Pinpoint the cell where the given text exists, returning its (x, y) midpoint coordinate. 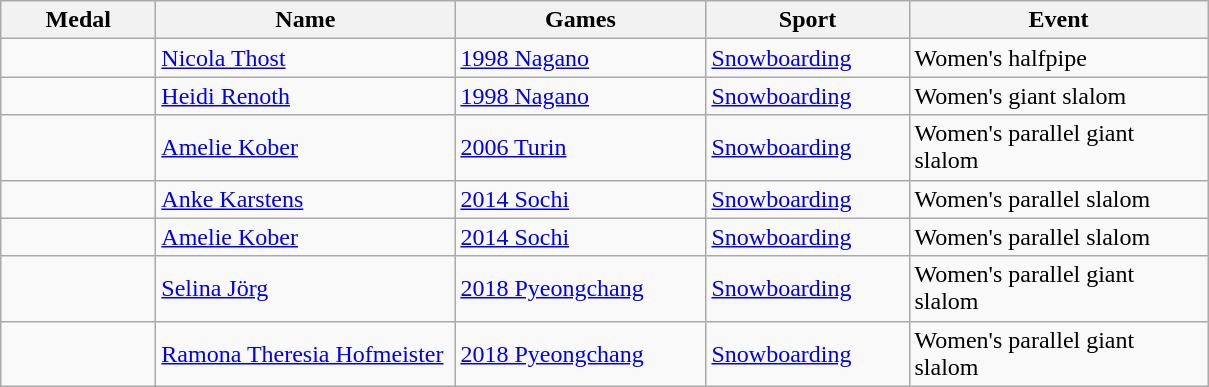
Heidi Renoth (306, 96)
Sport (808, 20)
Women's giant slalom (1058, 96)
Medal (78, 20)
Ramona Theresia Hofmeister (306, 354)
Women's halfpipe (1058, 58)
Games (580, 20)
Nicola Thost (306, 58)
Event (1058, 20)
Name (306, 20)
Selina Jörg (306, 288)
2006 Turin (580, 148)
Anke Karstens (306, 199)
